Extract the [X, Y] coordinate from the center of the cell holding the provided text.  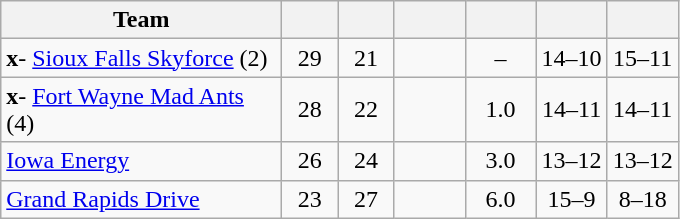
23 [310, 199]
21 [366, 58]
Grand Rapids Drive [142, 199]
1.0 [500, 110]
x- Fort Wayne Mad Ants (4) [142, 110]
Team [142, 20]
22 [366, 110]
x- Sioux Falls Skyforce (2) [142, 58]
26 [310, 161]
15–11 [642, 58]
15–9 [572, 199]
3.0 [500, 161]
29 [310, 58]
27 [366, 199]
Iowa Energy [142, 161]
8–18 [642, 199]
14–10 [572, 58]
6.0 [500, 199]
– [500, 58]
28 [310, 110]
24 [366, 161]
